Output the (X, Y) coordinate of the center of the cell containing the given text.  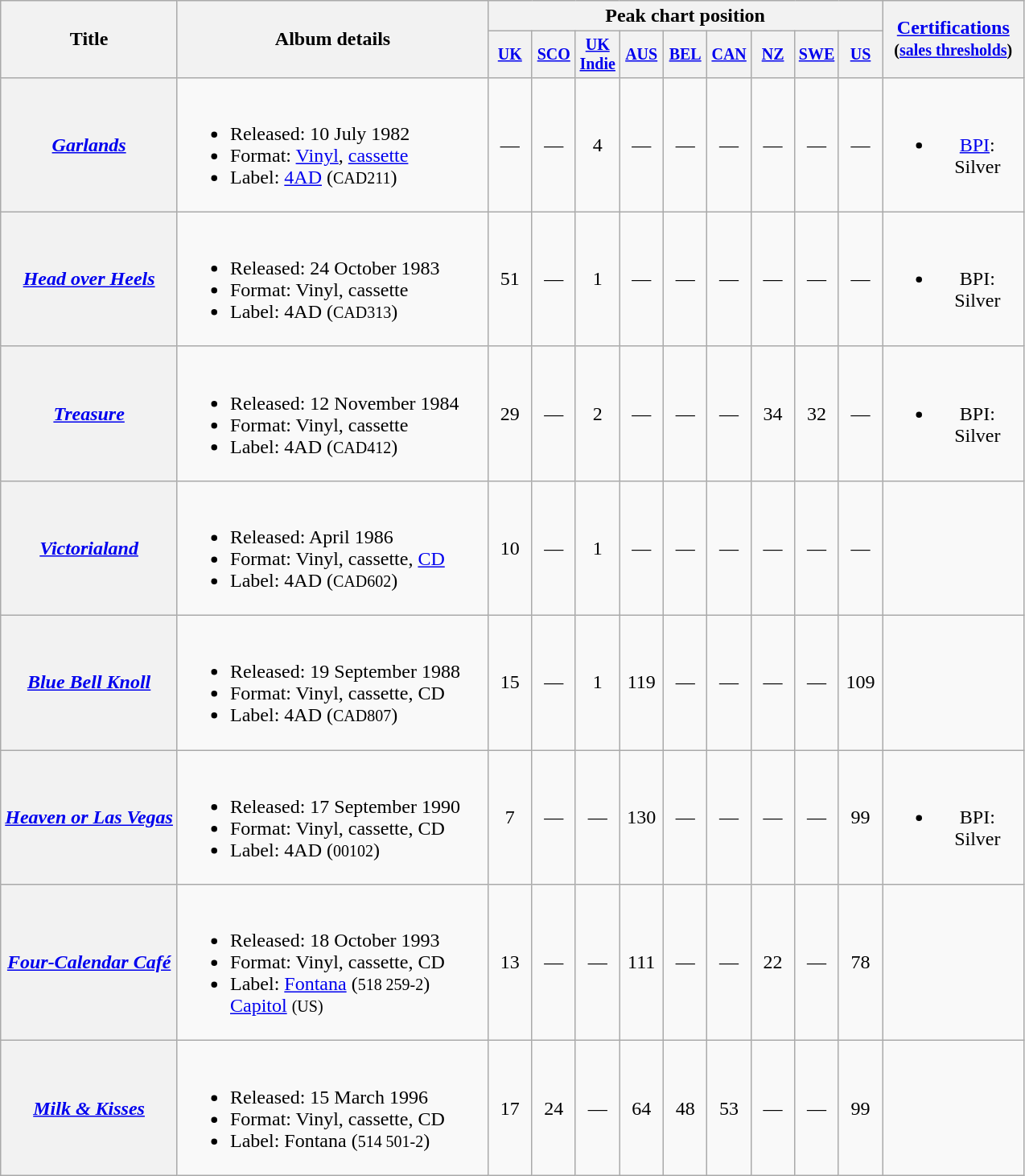
Released: 17 September 1990Format: Vinyl, cassette, CDLabel: 4AD (00102) (332, 818)
10 (510, 547)
Four-Calendar Café (89, 963)
Head over Heels (89, 279)
Album details (332, 39)
NZ (772, 55)
17 (510, 1108)
109 (860, 683)
Released: April 1986Format: Vinyl, cassette, CDLabel: 4AD (CAD602) (332, 547)
Released: 10 July 1982Format: Vinyl, cassetteLabel: 4AD (CAD211) (332, 145)
51 (510, 279)
34 (772, 414)
BEL (685, 55)
Victorialand (89, 547)
Released: 18 October 1993Format: Vinyl, cassette, CDLabel: Fontana (518 259-2) Capitol (US) (332, 963)
48 (685, 1108)
53 (729, 1108)
US (860, 55)
32 (817, 414)
7 (510, 818)
SWE (817, 55)
64 (641, 1108)
130 (641, 818)
Milk & Kisses (89, 1108)
Heaven or Las Vegas (89, 818)
Treasure (89, 414)
Peak chart position (685, 16)
13 (510, 963)
Garlands (89, 145)
Blue Bell Knoll (89, 683)
24 (554, 1108)
Released: 15 March 1996Format: Vinyl, cassette, CDLabel: Fontana (514 501-2) (332, 1108)
Certifications(sales thresholds) (953, 39)
15 (510, 683)
SCO (554, 55)
22 (772, 963)
UK (510, 55)
4 (597, 145)
Released: 19 September 1988Format: Vinyl, cassette, CDLabel: 4AD (CAD807) (332, 683)
29 (510, 414)
2 (597, 414)
Released: 24 October 1983Format: Vinyl, cassetteLabel: 4AD (CAD313) (332, 279)
CAN (729, 55)
Released: 12 November 1984Format: Vinyl, cassetteLabel: 4AD (CAD412) (332, 414)
78 (860, 963)
AUS (641, 55)
Title (89, 39)
119 (641, 683)
111 (641, 963)
UK Indie (597, 55)
